For the text-containing cell, return its midpoint in (X, Y) coordinate format. 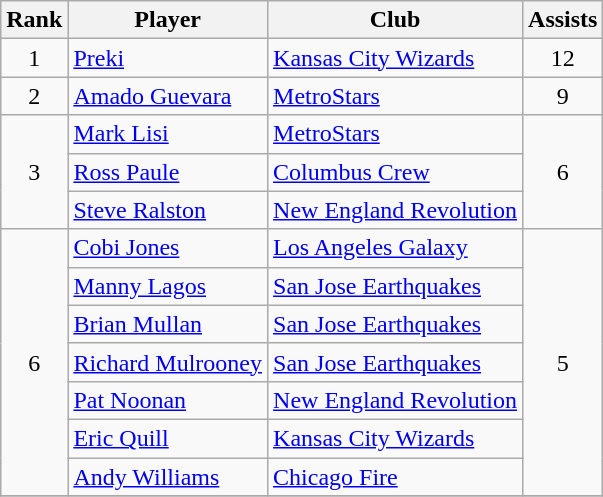
Assists (563, 20)
Ross Paule (168, 172)
Player (168, 20)
5 (563, 362)
Steve Ralston (168, 210)
Los Angeles Galaxy (396, 248)
Brian Mullan (168, 324)
2 (34, 96)
1 (34, 58)
Chicago Fire (396, 477)
3 (34, 172)
9 (563, 96)
Mark Lisi (168, 134)
12 (563, 58)
Manny Lagos (168, 286)
Rank (34, 20)
Pat Noonan (168, 400)
Preki (168, 58)
Andy Williams (168, 477)
Cobi Jones (168, 248)
Club (396, 20)
Eric Quill (168, 438)
Richard Mulrooney (168, 362)
Amado Guevara (168, 96)
Columbus Crew (396, 172)
